For the text-containing cell, return its midpoint in [x, y] coordinate format. 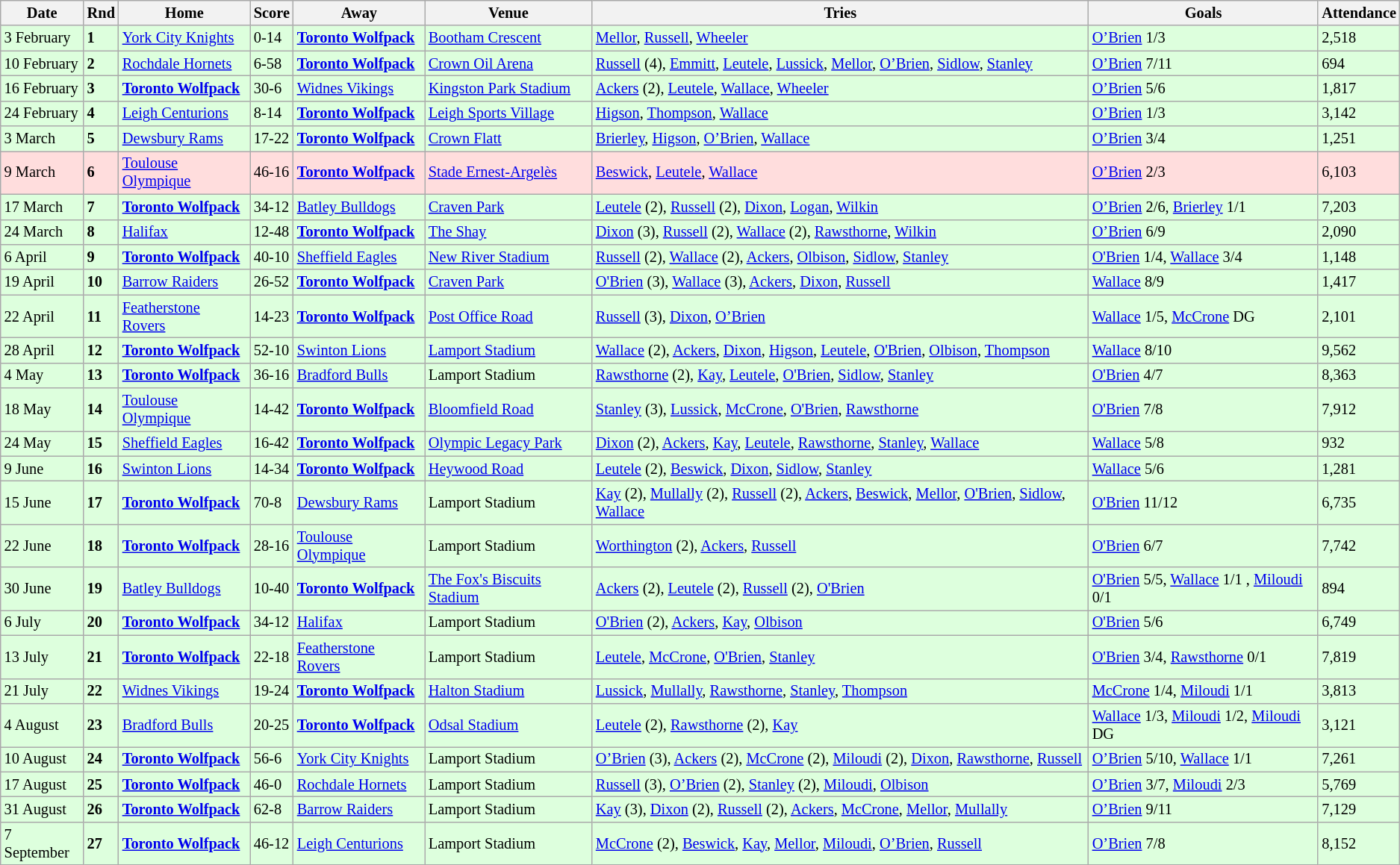
Wallace 5/6 [1204, 469]
22 June [42, 546]
17 [102, 502]
Wallace (2), Ackers, Dixon, Higson, Leutele, O'Brien, Olbison, Thompson [841, 350]
2,090 [1359, 232]
11 [102, 316]
62-8 [272, 809]
O’Brien 7/8 [1204, 843]
Tries [841, 13]
O'Brien 4/7 [1204, 375]
Rawsthorne (2), Kay, Leutele, O'Brien, Sidlow, Stanley [841, 375]
19-24 [272, 691]
1,148 [1359, 257]
O'Brien 3/4, Rawsthorne 0/1 [1204, 657]
7,912 [1359, 410]
21 July [42, 691]
36-16 [272, 375]
O’Brien 3/7, Miloudi 2/3 [1204, 784]
3 February [42, 38]
46-16 [272, 172]
7,203 [1359, 207]
14 [102, 410]
52-10 [272, 350]
Russell (3), Dixon, O’Brien [841, 316]
Beswick, Leutele, Wallace [841, 172]
Kingston Park Stadium [508, 88]
Ackers (2), Leutele (2), Russell (2), O'Brien [841, 589]
16 [102, 469]
O'Brien (2), Ackers, Kay, Olbison [841, 622]
6,735 [1359, 502]
894 [1359, 589]
17-22 [272, 139]
0-14 [272, 38]
1,281 [1359, 469]
15 June [42, 502]
24 February [42, 113]
22 April [42, 316]
40-10 [272, 257]
7,742 [1359, 546]
Crown Oil Arena [508, 63]
4 May [42, 375]
Kay (2), Mullally (2), Russell (2), Ackers, Beswick, Mellor, O'Brien, Sidlow, Wallace [841, 502]
9 [102, 257]
Halton Stadium [508, 691]
2 [102, 63]
6 July [42, 622]
Leutele (2), Beswick, Dixon, Sidlow, Stanley [841, 469]
O’Brien 2/3 [1204, 172]
10 [102, 282]
Leigh Sports Village [508, 113]
12-48 [272, 232]
McCrone 1/4, Miloudi 1/1 [1204, 691]
22-18 [272, 657]
McCrone (2), Beswick, Kay, Mellor, Miloudi, O’Brien, Russell [841, 843]
O'Brien 1/4, Wallace 3/4 [1204, 257]
8 [102, 232]
Attendance [1359, 13]
Worthington (2), Ackers, Russell [841, 546]
O’Brien 6/9 [1204, 232]
Olympic Legacy Park [508, 443]
O'Brien 11/12 [1204, 502]
Wallace 8/10 [1204, 350]
6,749 [1359, 622]
15 [102, 443]
Odsal Stadium [508, 725]
Stanley (3), Lussick, McCrone, O'Brien, Rawsthorne [841, 410]
Russell (2), Wallace (2), Ackers, Olbison, Sidlow, Stanley [841, 257]
Stade Ernest-Argelès [508, 172]
4 August [42, 725]
30-6 [272, 88]
14-42 [272, 410]
Goals [1204, 13]
16 February [42, 88]
2,518 [1359, 38]
26 [102, 809]
694 [1359, 63]
13 July [42, 657]
28-16 [272, 546]
O’Brien (3), Ackers (2), McCrone (2), Miloudi (2), Dixon, Rawsthorne, Russell [841, 759]
Wallace 1/5, McCrone DG [1204, 316]
7,261 [1359, 759]
3,142 [1359, 113]
Higson, Thompson, Wallace [841, 113]
Dixon (3), Russell (2), Wallace (2), Rawsthorne, Wilkin [841, 232]
Rnd [102, 13]
O’Brien 5/6 [1204, 88]
The Fox's Biscuits Stadium [508, 589]
4 [102, 113]
6 [102, 172]
24 March [42, 232]
O'Brien 5/5, Wallace 1/1 , Miloudi 0/1 [1204, 589]
Wallace 8/9 [1204, 282]
Heywood Road [508, 469]
Leutele, McCrone, O'Brien, Stanley [841, 657]
Russell (4), Emmitt, Leutele, Lussick, Mellor, O’Brien, Sidlow, Stanley [841, 63]
26-52 [272, 282]
70-8 [272, 502]
6-58 [272, 63]
8-14 [272, 113]
O'Brien 7/8 [1204, 410]
Wallace 5/8 [1204, 443]
10-40 [272, 589]
2,101 [1359, 316]
O'Brien 6/7 [1204, 546]
9 June [42, 469]
19 [102, 589]
3,813 [1359, 691]
18 May [42, 410]
10 August [42, 759]
17 March [42, 207]
28 April [42, 350]
46-12 [272, 843]
46-0 [272, 784]
8,363 [1359, 375]
Lussick, Mullally, Rawsthorne, Stanley, Thompson [841, 691]
14-23 [272, 316]
Score [272, 13]
18 [102, 546]
Wallace 1/3, Miloudi 1/2, Miloudi DG [1204, 725]
Kay (3), Dixon (2), Russell (2), Ackers, McCrone, Mellor, Mullally [841, 809]
3 [102, 88]
20 [102, 622]
14-34 [272, 469]
12 [102, 350]
9,562 [1359, 350]
Home [184, 13]
7,819 [1359, 657]
5,769 [1359, 784]
23 [102, 725]
13 [102, 375]
24 May [42, 443]
O’Brien 9/11 [1204, 809]
25 [102, 784]
6,103 [1359, 172]
Venue [508, 13]
10 February [42, 63]
O'Brien (3), Wallace (3), Ackers, Dixon, Russell [841, 282]
24 [102, 759]
Away [359, 13]
New River Stadium [508, 257]
The Shay [508, 232]
Ackers (2), Leutele, Wallace, Wheeler [841, 88]
Leutele (2), Rawsthorne (2), Kay [841, 725]
Bootham Crescent [508, 38]
3 March [42, 139]
Russell (3), O’Brien (2), Stanley (2), Miloudi, Olbison [841, 784]
31 August [42, 809]
5 [102, 139]
22 [102, 691]
Brierley, Higson, O’Brien, Wallace [841, 139]
7 [102, 207]
932 [1359, 443]
1,251 [1359, 139]
7,129 [1359, 809]
O'Brien 5/6 [1204, 622]
O’Brien 3/4 [1204, 139]
7 September [42, 843]
Leutele (2), Russell (2), Dixon, Logan, Wilkin [841, 207]
Date [42, 13]
O’Brien 2/6, Brierley 1/1 [1204, 207]
Post Office Road [508, 316]
1,417 [1359, 282]
21 [102, 657]
20-25 [272, 725]
Bloomfield Road [508, 410]
Dixon (2), Ackers, Kay, Leutele, Rawsthorne, Stanley, Wallace [841, 443]
9 March [42, 172]
19 April [42, 282]
56-6 [272, 759]
16-42 [272, 443]
6 April [42, 257]
27 [102, 843]
3,121 [1359, 725]
Mellor, Russell, Wheeler [841, 38]
17 August [42, 784]
1,817 [1359, 88]
O’Brien 5/10, Wallace 1/1 [1204, 759]
O’Brien 7/11 [1204, 63]
1 [102, 38]
8,152 [1359, 843]
30 June [42, 589]
Crown Flatt [508, 139]
